From the cell containing the given text, extract its center point as (x, y) coordinate. 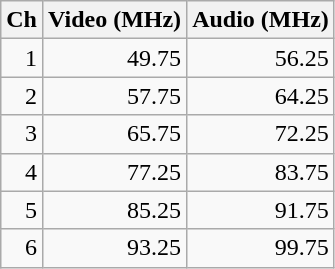
85.25 (114, 210)
49.75 (114, 58)
65.75 (114, 134)
1 (22, 58)
57.75 (114, 96)
5 (22, 210)
3 (22, 134)
83.75 (261, 172)
77.25 (114, 172)
64.25 (261, 96)
6 (22, 248)
99.75 (261, 248)
Video (MHz) (114, 20)
56.25 (261, 58)
2 (22, 96)
72.25 (261, 134)
91.75 (261, 210)
Audio (MHz) (261, 20)
Ch (22, 20)
4 (22, 172)
93.25 (114, 248)
